Scan for the cell matching the given text and deliver its [x, y] coordinate at center. 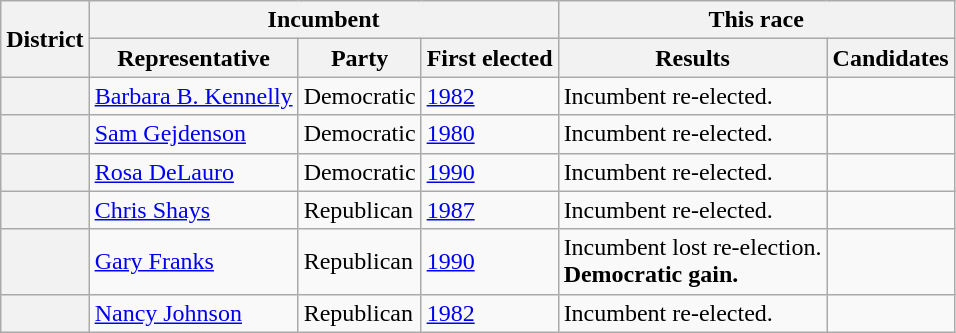
First elected [490, 58]
District [45, 39]
Party [360, 58]
Chris Shays [194, 210]
Representative [194, 58]
1987 [490, 210]
This race [756, 20]
Gary Franks [194, 262]
Incumbent lost re-election.Democratic gain. [692, 262]
Nancy Johnson [194, 313]
Candidates [890, 58]
Results [692, 58]
1980 [490, 134]
Rosa DeLauro [194, 172]
Sam Gejdenson [194, 134]
Barbara B. Kennelly [194, 96]
Incumbent [324, 20]
